Search for the cell housing the specified text and yield its (X, Y) center coordinate. 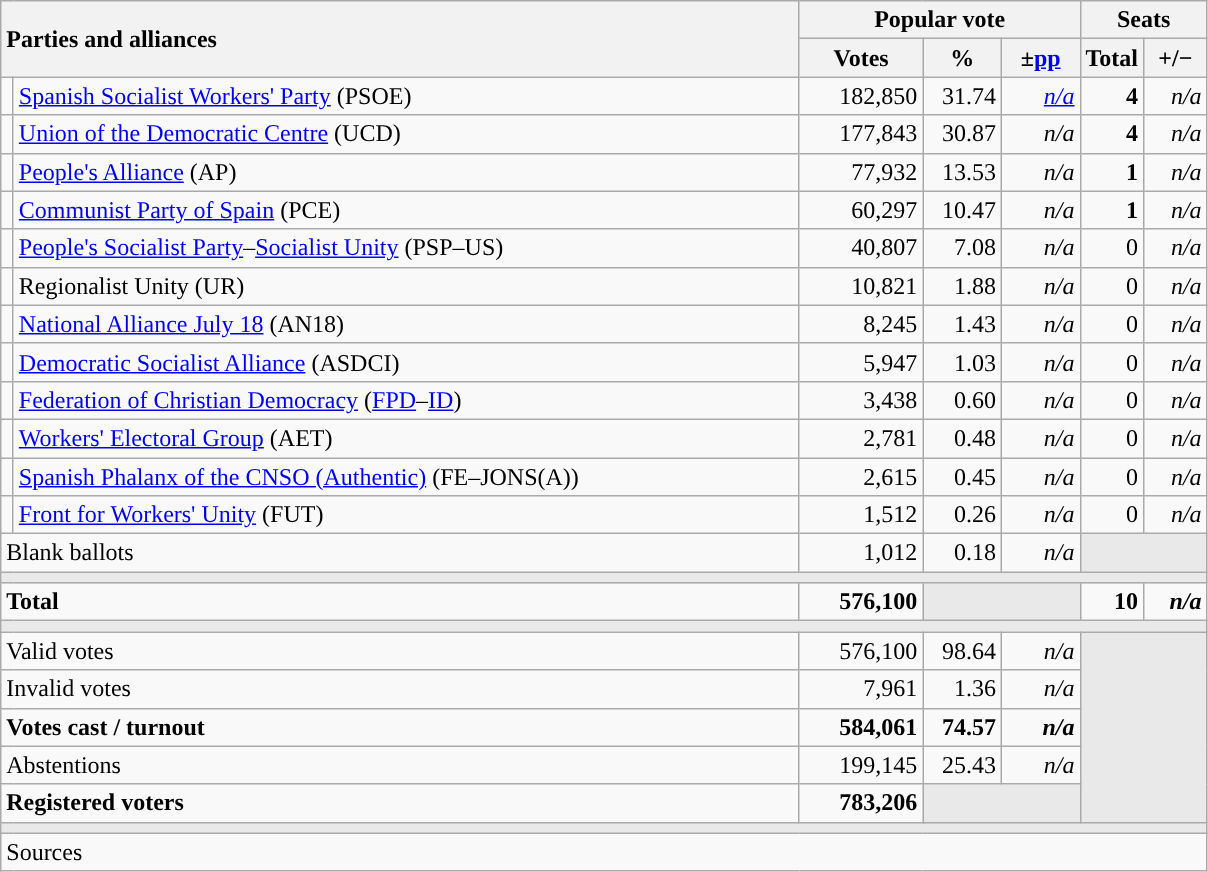
40,807 (861, 248)
10,821 (861, 286)
Union of the Democratic Centre (UCD) (406, 134)
Workers' Electoral Group (AET) (406, 438)
Seats (1144, 20)
Federation of Christian Democracy (FPD–ID) (406, 400)
Democratic Socialist Alliance (ASDCI) (406, 362)
Popular vote (940, 20)
% (962, 58)
3,438 (861, 400)
2,615 (861, 477)
1.03 (962, 362)
31.74 (962, 96)
7,961 (861, 689)
584,061 (861, 727)
Parties and alliances (400, 39)
74.57 (962, 727)
2,781 (861, 438)
National Alliance July 18 (AN18) (406, 324)
0.26 (962, 515)
Blank ballots (400, 553)
Front for Workers' Unity (FUT) (406, 515)
Registered voters (400, 803)
10.47 (962, 210)
8,245 (861, 324)
0.18 (962, 553)
Spanish Phalanx of the CNSO (Authentic) (FE–JONS(A)) (406, 477)
5,947 (861, 362)
1,012 (861, 553)
0.45 (962, 477)
0.48 (962, 438)
±pp (1040, 58)
783,206 (861, 803)
Votes cast / turnout (400, 727)
182,850 (861, 96)
98.64 (962, 651)
Votes (861, 58)
7.08 (962, 248)
1,512 (861, 515)
199,145 (861, 765)
Valid votes (400, 651)
+/− (1176, 58)
1.43 (962, 324)
People's Socialist Party–Socialist Unity (PSP–US) (406, 248)
1.88 (962, 286)
Regionalist Unity (UR) (406, 286)
Sources (604, 852)
Spanish Socialist Workers' Party (PSOE) (406, 96)
0.60 (962, 400)
25.43 (962, 765)
10 (1112, 602)
13.53 (962, 172)
Invalid votes (400, 689)
1.36 (962, 689)
Communist Party of Spain (PCE) (406, 210)
177,843 (861, 134)
30.87 (962, 134)
60,297 (861, 210)
77,932 (861, 172)
Abstentions (400, 765)
People's Alliance (AP) (406, 172)
